Extract the [x, y] coordinate from the center of the cell holding the provided text.  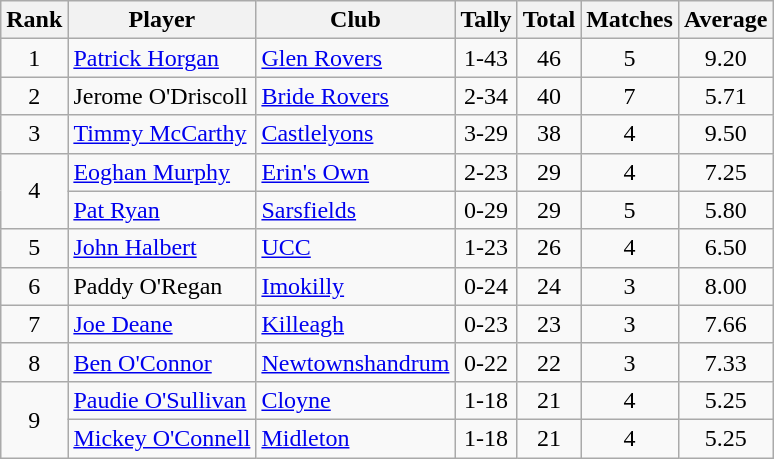
Joe Deane [162, 324]
Total [549, 20]
Ben O'Connor [162, 362]
Erin's Own [356, 172]
46 [549, 58]
5.80 [726, 210]
8.00 [726, 286]
2 [34, 96]
2-23 [486, 172]
Timmy McCarthy [162, 134]
9.20 [726, 58]
9.50 [726, 134]
22 [549, 362]
Castlelyons [356, 134]
6.50 [726, 248]
Tally [486, 20]
0-29 [486, 210]
38 [549, 134]
Player [162, 20]
23 [549, 324]
Cloyne [356, 400]
Paudie O'Sullivan [162, 400]
Mickey O'Connell [162, 438]
Sarsfields [356, 210]
6 [34, 286]
1 [34, 58]
24 [549, 286]
Glen Rovers [356, 58]
7.66 [726, 324]
7.25 [726, 172]
Pat Ryan [162, 210]
Jerome O'Driscoll [162, 96]
26 [549, 248]
Rank [34, 20]
9 [34, 419]
UCC [356, 248]
3-29 [486, 134]
Paddy O'Regan [162, 286]
Eoghan Murphy [162, 172]
Average [726, 20]
Club [356, 20]
Newtownshandrum [356, 362]
0-23 [486, 324]
1-23 [486, 248]
2-34 [486, 96]
Matches [630, 20]
5.71 [726, 96]
0-22 [486, 362]
0-24 [486, 286]
8 [34, 362]
Patrick Horgan [162, 58]
1-43 [486, 58]
John Halbert [162, 248]
Imokilly [356, 286]
Killeagh [356, 324]
7.33 [726, 362]
Midleton [356, 438]
40 [549, 96]
Bride Rovers [356, 96]
